Pinpoint the cell where the given text exists, returning its (X, Y) midpoint coordinate. 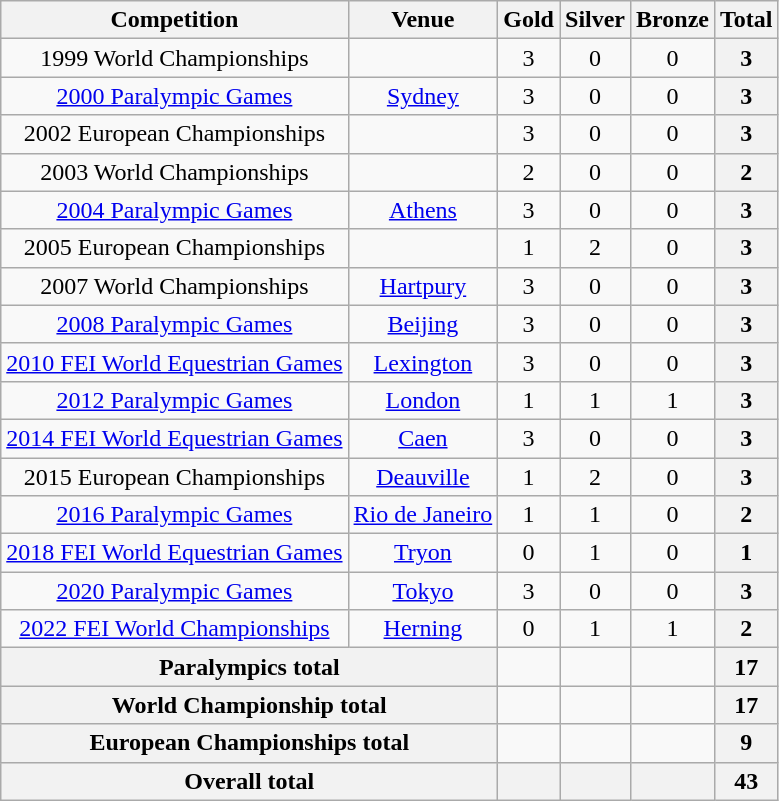
Deauville (423, 477)
2015 European Championships (174, 477)
43 (747, 781)
2014 FEI World Equestrian Games (174, 438)
2000 Paralympic Games (174, 96)
London (423, 400)
Gold (529, 20)
Herning (423, 629)
2003 World Championships (174, 172)
Rio de Janeiro (423, 515)
Lexington (423, 362)
Tryon (423, 553)
1999 World Championships (174, 58)
Competition (174, 20)
Caen (423, 438)
Overall total (250, 781)
Beijing (423, 324)
2016 Paralympic Games (174, 515)
2004 Paralympic Games (174, 210)
Total (747, 20)
2020 Paralympic Games (174, 591)
Tokyo (423, 591)
2008 Paralympic Games (174, 324)
European Championships total (250, 743)
Bronze (673, 20)
World Championship total (250, 705)
2002 European Championships (174, 134)
2005 European Championships (174, 248)
Silver (596, 20)
2012 Paralympic Games (174, 400)
Athens (423, 210)
2007 World Championships (174, 286)
Sydney (423, 96)
2022 FEI World Championships (174, 629)
2010 FEI World Equestrian Games (174, 362)
2018 FEI World Equestrian Games (174, 553)
9 (747, 743)
Hartpury (423, 286)
Paralympics total (250, 667)
Venue (423, 20)
